Provide the (X, Y) coordinate of the cell's center where the given text is located.  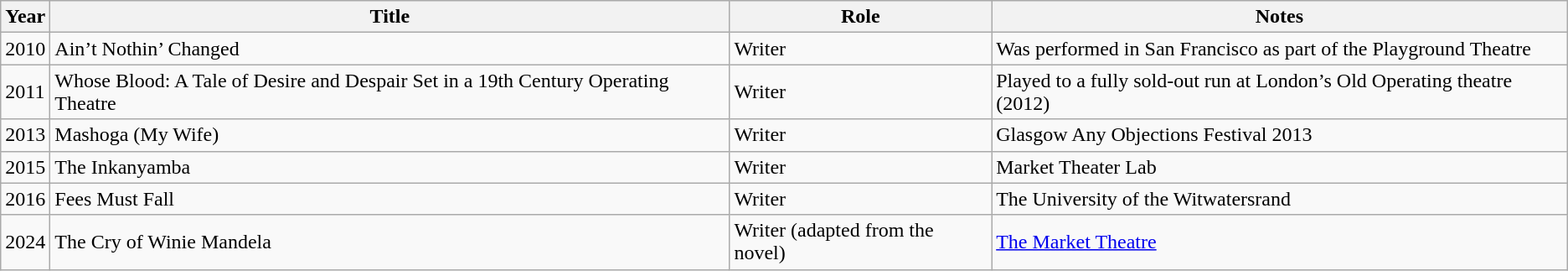
2010 (25, 49)
Fees Must Fall (390, 199)
The Market Theatre (1280, 242)
Ain’t Nothin’ Changed (390, 49)
2024 (25, 242)
Mashoga (My Wife) (390, 135)
The Inkanyamba (390, 167)
Whose Blood: A Tale of Desire and Despair Set in a 19th Century Operating Theatre (390, 92)
2016 (25, 199)
Writer (adapted from the novel) (861, 242)
The Cry of Winie Mandela (390, 242)
Market Theater Lab (1280, 167)
2015 (25, 167)
Played to a fully sold-out run at London’s Old Operating theatre (2012) (1280, 92)
Title (390, 17)
2011 (25, 92)
Was performed in San Francisco as part of the Playground Theatre (1280, 49)
Role (861, 17)
The University of the Witwatersrand (1280, 199)
Glasgow Any Objections Festival 2013 (1280, 135)
2013 (25, 135)
Notes (1280, 17)
Year (25, 17)
